Locate the cell with the specified text and output its [x, y] center coordinate. 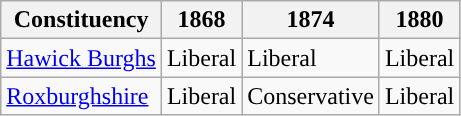
Roxburghshire [82, 96]
Conservative [311, 96]
1874 [311, 20]
1880 [419, 20]
Constituency [82, 20]
Hawick Burghs [82, 58]
1868 [201, 20]
